Find where the given text appears and provide that cell's center as (X, Y) coordinate. 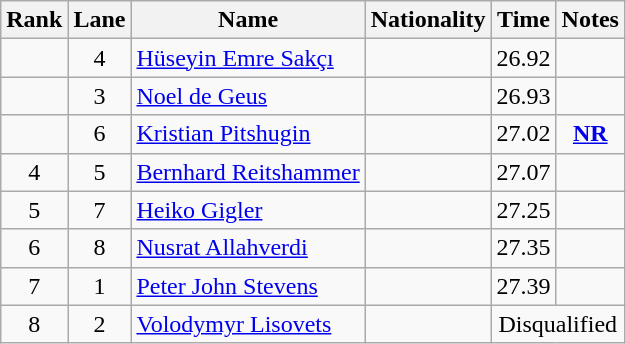
Bernhard Reitshammer (248, 172)
Kristian Pitshugin (248, 134)
27.35 (524, 248)
Notes (590, 20)
27.02 (524, 134)
1 (100, 286)
27.39 (524, 286)
Disqualified (558, 324)
2 (100, 324)
Peter John Stevens (248, 286)
Name (248, 20)
27.25 (524, 210)
26.92 (524, 58)
Volodymyr Lisovets (248, 324)
Time (524, 20)
Hüseyin Emre Sakçı (248, 58)
Nusrat Allahverdi (248, 248)
Heiko Gigler (248, 210)
Noel de Geus (248, 96)
NR (590, 134)
3 (100, 96)
Nationality (428, 20)
27.07 (524, 172)
26.93 (524, 96)
Rank (34, 20)
Lane (100, 20)
